For the text-containing cell, return its midpoint in [x, y] coordinate format. 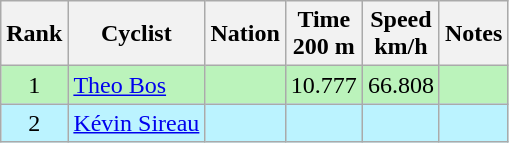
1 [34, 85]
Rank [34, 34]
Notes [473, 34]
Speedkm/h [400, 34]
Time200 m [324, 34]
2 [34, 123]
Nation [245, 34]
Cyclist [136, 34]
Kévin Sireau [136, 123]
Theo Bos [136, 85]
10.777 [324, 85]
66.808 [400, 85]
